For the text-containing cell, return its midpoint in (x, y) coordinate format. 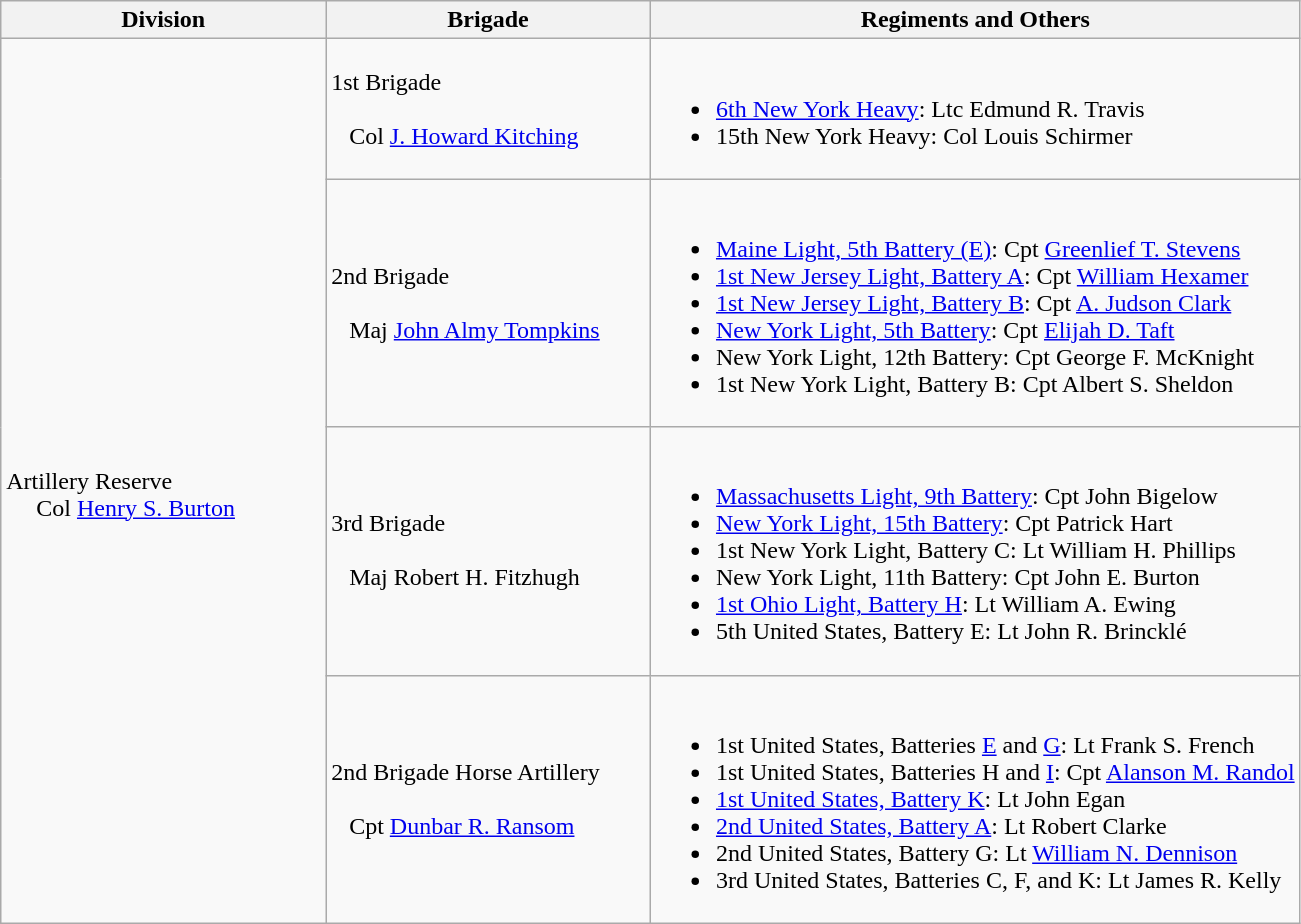
2nd Brigade Maj John Almy Tompkins (488, 303)
Division (164, 20)
3rd Brigade Maj Robert H. Fitzhugh (488, 551)
Artillery Reserve Col Henry S. Burton (164, 481)
Brigade (488, 20)
1st Brigade Col J. Howard Kitching (488, 109)
Regiments and Others (975, 20)
2nd Brigade Horse Artillery Cpt Dunbar R. Ransom (488, 799)
6th New York Heavy: Ltc Edmund R. Travis15th New York Heavy: Col Louis Schirmer (975, 109)
